For the text-containing cell, return its midpoint in [x, y] coordinate format. 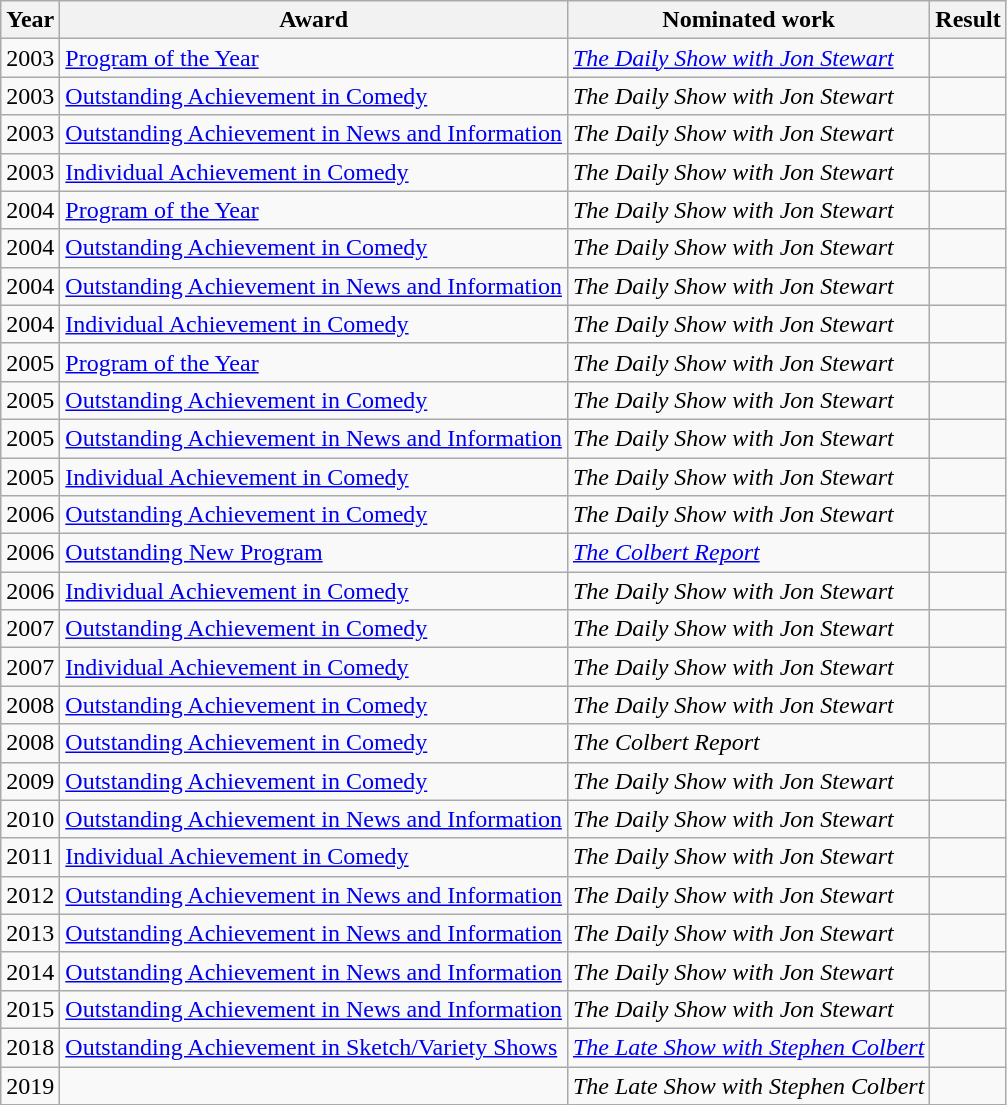
2011 [30, 857]
Result [968, 20]
Year [30, 20]
Nominated work [748, 20]
2009 [30, 781]
2019 [30, 1085]
2018 [30, 1047]
2012 [30, 895]
Award [314, 20]
2013 [30, 933]
2010 [30, 819]
2015 [30, 1009]
2014 [30, 971]
Outstanding Achievement in Sketch/Variety Shows [314, 1047]
Outstanding New Program [314, 553]
